Search for the cell housing the specified text and yield its [x, y] center coordinate. 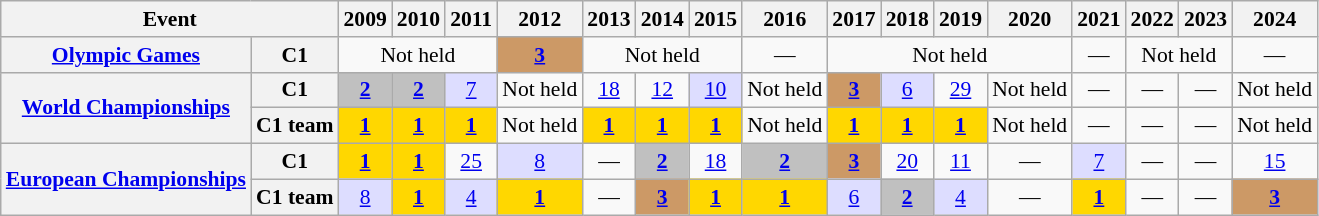
2012 [540, 19]
12 [662, 90]
25 [471, 162]
29 [960, 90]
Olympic Games [126, 55]
2015 [716, 19]
2011 [471, 19]
Event [170, 19]
2023 [1206, 19]
10 [716, 90]
2021 [1098, 19]
2020 [1030, 19]
2018 [908, 19]
2024 [1274, 19]
2013 [608, 19]
2017 [854, 19]
2019 [960, 19]
2014 [662, 19]
European Championships [126, 180]
11 [960, 162]
2009 [366, 19]
20 [908, 162]
World Championships [126, 108]
15 [1274, 162]
2022 [1152, 19]
2010 [418, 19]
2016 [784, 19]
